Provide the [X, Y] coordinate of the cell's center where the given text is located.  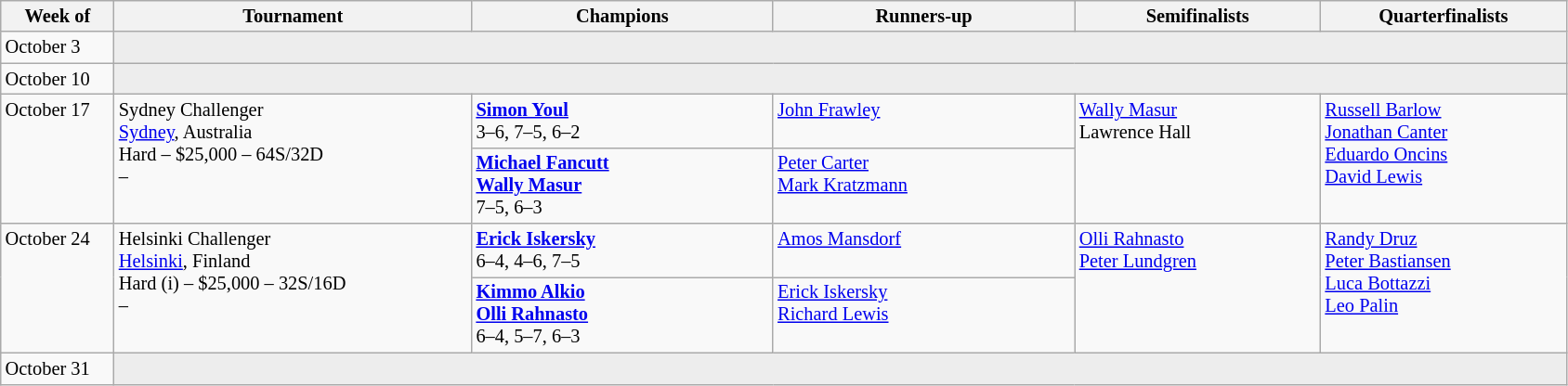
October 24 [58, 288]
Kimmo Alkio Olli Rahnasto6–4, 5–7, 6–3 [622, 315]
October 31 [58, 368]
Amos Mansdorf [923, 251]
Michael Fancutt Wally Masur7–5, 6–3 [622, 186]
Peter Carter Mark Kratzmann [923, 186]
Week of [58, 16]
Olli Rahnasto Peter Lundgren [1198, 288]
Erick Iskersky 6–4, 4–6, 7–5 [622, 251]
Russell Barlow Jonathan Canter Eduardo Oncins David Lewis [1444, 158]
Quarterfinalists [1444, 16]
October 10 [58, 79]
October 3 [58, 47]
John Frawley [923, 121]
Wally Masur Lawrence Hall [1198, 158]
Runners-up [923, 16]
Helsinki Challenger Helsinki, FinlandHard (i) – $25,000 – 32S/16D – [294, 288]
October 17 [58, 158]
Tournament [294, 16]
Erick Iskersky Richard Lewis [923, 315]
Sydney Challenger Sydney, AustraliaHard – $25,000 – 64S/32D – [294, 158]
Champions [622, 16]
Semifinalists [1198, 16]
Randy Druz Peter Bastiansen Luca Bottazzi Leo Palin [1444, 288]
Simon Youl 3–6, 7–5, 6–2 [622, 121]
